Search for the cell housing the specified text and yield its (X, Y) center coordinate. 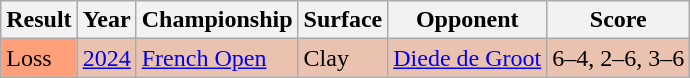
Loss (39, 58)
Clay (343, 58)
Year (106, 20)
Diede de Groot (468, 58)
Score (618, 20)
Result (39, 20)
6–4, 2–6, 3–6 (618, 58)
Surface (343, 20)
French Open (217, 58)
Championship (217, 20)
Opponent (468, 20)
2024 (106, 58)
